Search for the cell housing the specified text and yield its (X, Y) center coordinate. 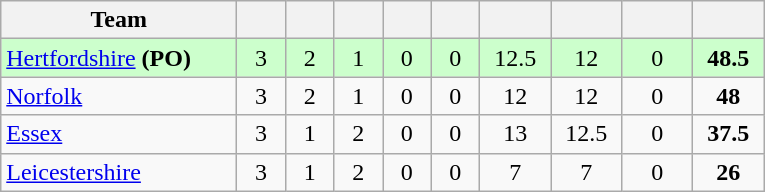
Leicestershire (119, 172)
Team (119, 20)
48.5 (728, 58)
26 (728, 172)
Hertfordshire (PO) (119, 58)
37.5 (728, 134)
Essex (119, 134)
48 (728, 96)
Norfolk (119, 96)
13 (516, 134)
